Scan for the cell matching the given text and deliver its (X, Y) coordinate at center. 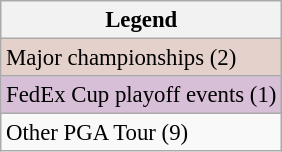
FedEx Cup playoff events (1) (142, 95)
Major championships (2) (142, 58)
Other PGA Tour (9) (142, 133)
Legend (142, 20)
